Identify which cell holds the provided text, then report its (X, Y) central coordinate. 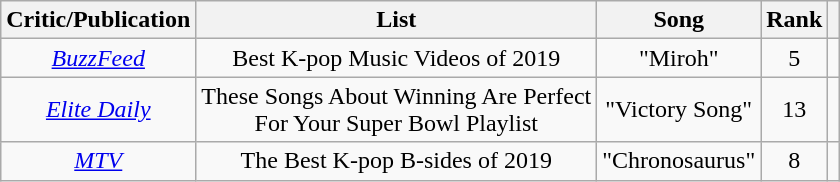
BuzzFeed (98, 58)
5 (794, 58)
"Victory Song" (679, 110)
List (396, 20)
Rank (794, 20)
"Chronosaurus" (679, 161)
Song (679, 20)
MTV (98, 161)
"Miroh" (679, 58)
Elite Daily (98, 110)
8 (794, 161)
13 (794, 110)
The Best K-pop B-sides of 2019 (396, 161)
These Songs About Winning Are PerfectFor Your Super Bowl Playlist (396, 110)
Critic/Publication (98, 20)
Best K-pop Music Videos of 2019 (396, 58)
